Provide the [X, Y] coordinate of the cell's center where the given text is located.  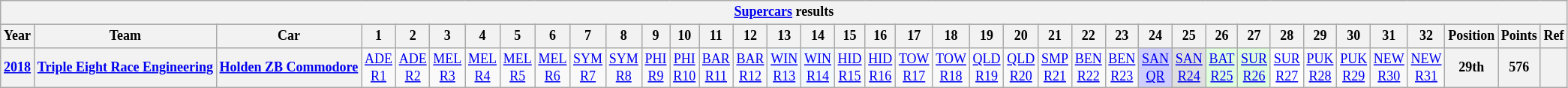
Year [18, 36]
1 [379, 36]
2 [413, 36]
Supercars results [784, 12]
15 [849, 36]
BARR12 [750, 68]
8 [623, 36]
MELR3 [447, 68]
QLDR20 [1021, 68]
25 [1188, 36]
14 [818, 36]
HIDR15 [849, 68]
9 [656, 36]
PUKR29 [1353, 68]
BENR23 [1122, 68]
MELR4 [483, 68]
7 [588, 36]
5 [518, 36]
12 [750, 36]
BATR25 [1221, 68]
SURR26 [1254, 68]
26 [1221, 36]
17 [914, 36]
32 [1426, 36]
PHIR10 [684, 68]
Holden ZB Commodore [288, 68]
SANR24 [1188, 68]
SANQR [1155, 68]
NEWR30 [1389, 68]
WINR13 [785, 68]
29th [1472, 68]
SYMR7 [588, 68]
4 [483, 36]
16 [881, 36]
SMPR21 [1055, 68]
18 [951, 36]
TOWR18 [951, 68]
ADER2 [413, 68]
21 [1055, 36]
3 [447, 36]
WINR14 [818, 68]
Triple Eight Race Engineering [125, 68]
Points [1520, 36]
31 [1389, 36]
2018 [18, 68]
Team [125, 36]
Car [288, 36]
29 [1320, 36]
MELR6 [552, 68]
QLDR19 [987, 68]
23 [1122, 36]
30 [1353, 36]
28 [1287, 36]
NEWR31 [1426, 68]
19 [987, 36]
11 [716, 36]
27 [1254, 36]
SURR27 [1287, 68]
22 [1088, 36]
10 [684, 36]
ADER1 [379, 68]
MELR5 [518, 68]
BENR22 [1088, 68]
BARR11 [716, 68]
TOWR17 [914, 68]
20 [1021, 36]
PHIR9 [656, 68]
SYMR8 [623, 68]
24 [1155, 36]
Position [1472, 36]
6 [552, 36]
576 [1520, 68]
Ref [1554, 36]
HIDR16 [881, 68]
PUKR28 [1320, 68]
13 [785, 36]
